Extract the [x, y] coordinate from the center of the cell holding the provided text.  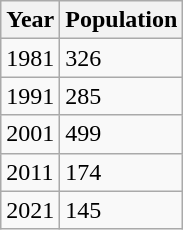
285 [122, 96]
2011 [30, 172]
Population [122, 20]
Year [30, 20]
499 [122, 134]
1981 [30, 58]
145 [122, 210]
1991 [30, 96]
326 [122, 58]
2021 [30, 210]
2001 [30, 134]
174 [122, 172]
